For the text-containing cell, return its midpoint in [X, Y] coordinate format. 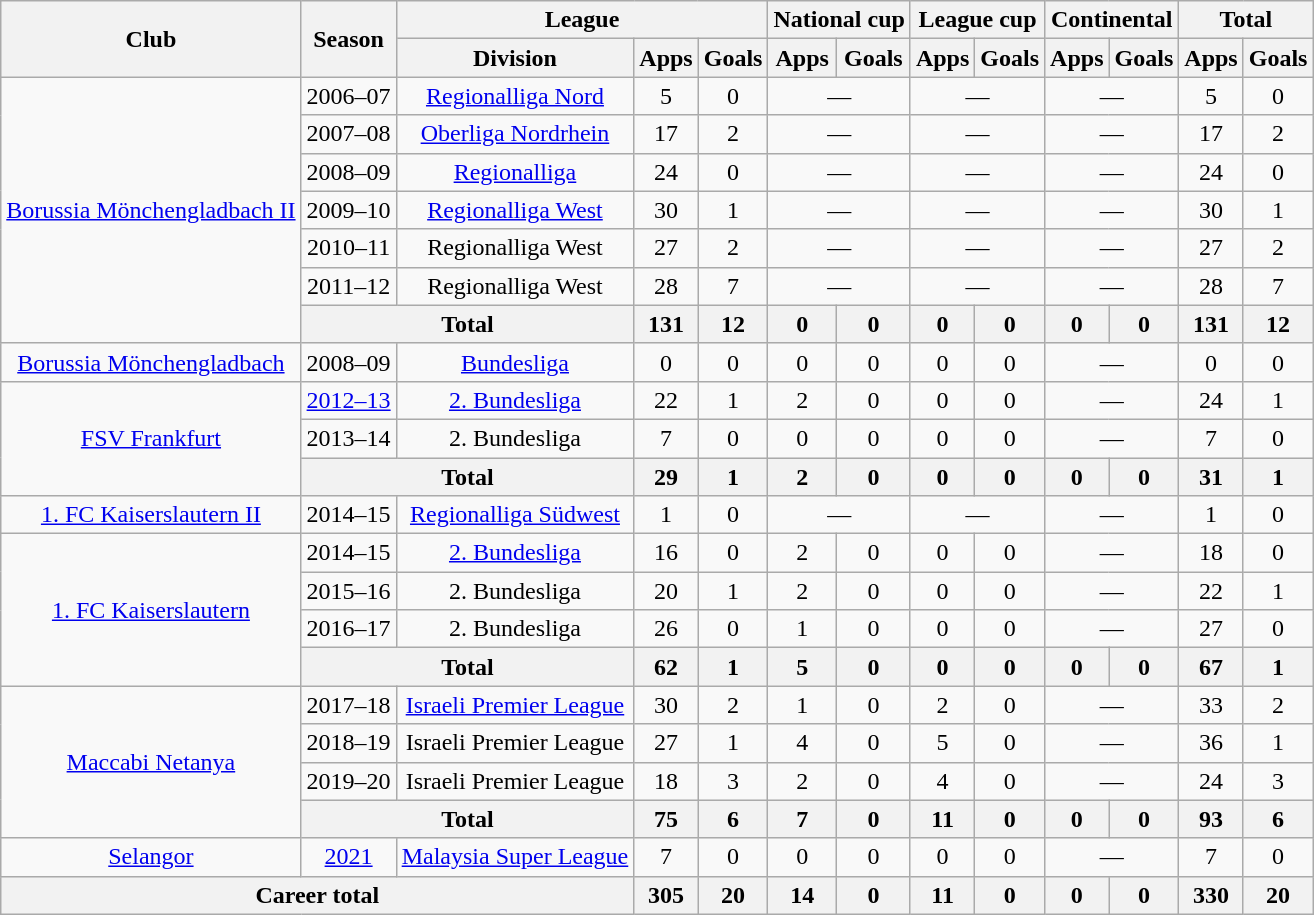
2018–19 [348, 743]
2011–12 [348, 286]
National cup [839, 20]
2006–07 [348, 96]
330 [1211, 895]
Bundesliga [515, 362]
62 [666, 667]
14 [802, 895]
31 [1211, 477]
2010–11 [348, 248]
2015–16 [348, 591]
2012–13 [348, 400]
Oberliga Nordrhein [515, 134]
2009–10 [348, 210]
Continental [1112, 20]
Malaysia Super League [515, 857]
29 [666, 477]
2013–14 [348, 438]
Division [515, 58]
League [582, 20]
2017–18 [348, 705]
FSV Frankfurt [151, 438]
Club [151, 39]
16 [666, 553]
75 [666, 819]
2019–20 [348, 781]
1. FC Kaiserslautern II [151, 515]
67 [1211, 667]
Regionalliga Nord [515, 96]
Season [348, 39]
2016–17 [348, 629]
Regionalliga Südwest [515, 515]
33 [1211, 705]
26 [666, 629]
1. FC Kaiserslautern [151, 610]
305 [666, 895]
Regionalliga [515, 172]
93 [1211, 819]
Borussia Mönchengladbach II [151, 210]
Maccabi Netanya [151, 762]
2021 [348, 857]
Career total [318, 895]
2007–08 [348, 134]
Selangor [151, 857]
Borussia Mönchengladbach [151, 362]
36 [1211, 743]
League cup [977, 20]
